Output the [x, y] coordinate of the center of the cell containing the given text.  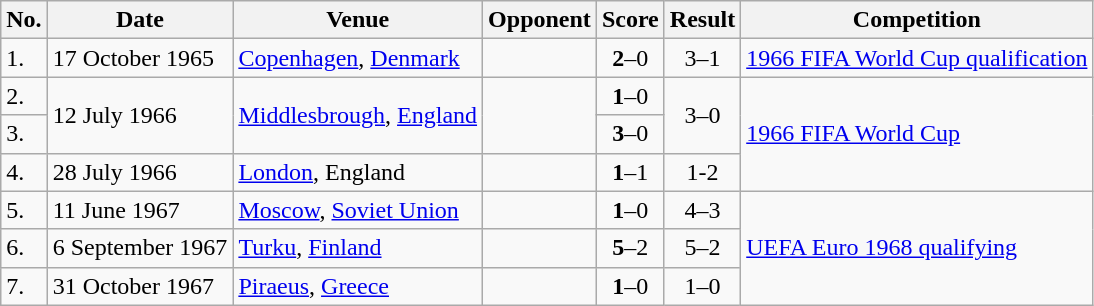
11 June 1967 [140, 210]
28 July 1966 [140, 172]
3–1 [702, 58]
Copenhagen, Denmark [358, 58]
5. [24, 210]
UEFA Euro 1968 qualifying [917, 248]
6 September 1967 [140, 248]
Moscow, Soviet Union [358, 210]
6. [24, 248]
3. [24, 134]
Opponent [540, 20]
4–3 [702, 210]
Score [630, 20]
1966 FIFA World Cup qualification [917, 58]
Result [702, 20]
1966 FIFA World Cup [917, 134]
Turku, Finland [358, 248]
1. [24, 58]
Middlesbrough, England [358, 115]
1-2 [702, 172]
31 October 1967 [140, 286]
No. [24, 20]
Venue [358, 20]
17 October 1965 [140, 58]
1–1 [630, 172]
12 July 1966 [140, 115]
2. [24, 96]
7. [24, 286]
Competition [917, 20]
4. [24, 172]
Date [140, 20]
London, England [358, 172]
2–0 [630, 58]
Piraeus, Greece [358, 286]
